For the text-containing cell, return its midpoint in [X, Y] coordinate format. 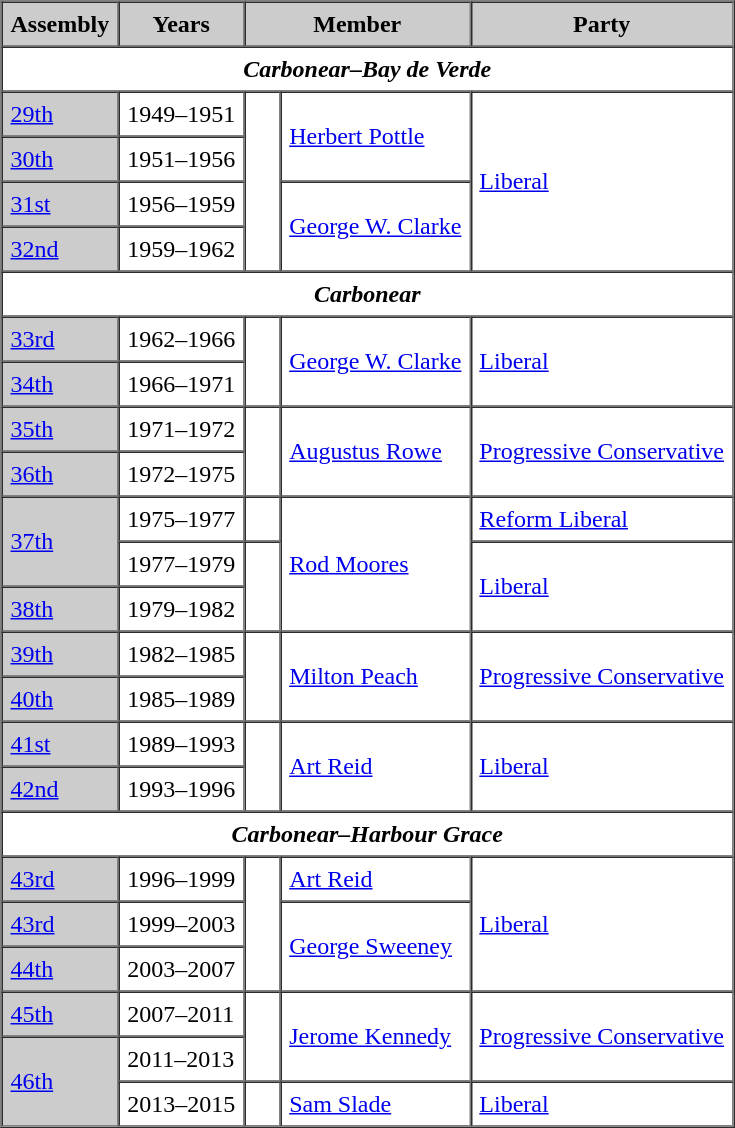
40th [60, 698]
1996–1999 [181, 878]
39th [60, 654]
Jerome Kennedy [375, 1037]
1956–1959 [181, 204]
2013–2015 [181, 1104]
Augustus Rowe [375, 451]
30th [60, 158]
41st [60, 744]
Rod Moores [375, 564]
34th [60, 384]
Reform Liberal [602, 518]
1972–1975 [181, 474]
Herbert Pottle [375, 137]
35th [60, 428]
1971–1972 [181, 428]
42nd [60, 788]
1951–1956 [181, 158]
29th [60, 114]
1979–1982 [181, 608]
Carbonear [368, 294]
Assembly [60, 24]
George Sweeney [375, 947]
1982–1985 [181, 654]
1949–1951 [181, 114]
45th [60, 1014]
2007–2011 [181, 1014]
46th [60, 1081]
1977–1979 [181, 564]
38th [60, 608]
1962–1966 [181, 338]
Sam Slade [375, 1104]
Years [181, 24]
Carbonear–Harbour Grace [368, 834]
Party [602, 24]
1966–1971 [181, 384]
Member [357, 24]
2003–2007 [181, 968]
2011–2013 [181, 1058]
1993–1996 [181, 788]
1999–2003 [181, 924]
1959–1962 [181, 248]
Milton Peach [375, 677]
32nd [60, 248]
44th [60, 968]
37th [60, 541]
1985–1989 [181, 698]
31st [60, 204]
1989–1993 [181, 744]
Carbonear–Bay de Verde [368, 68]
1975–1977 [181, 518]
36th [60, 474]
33rd [60, 338]
